Provide the [X, Y] coordinate of the cell's center where the given text is located.  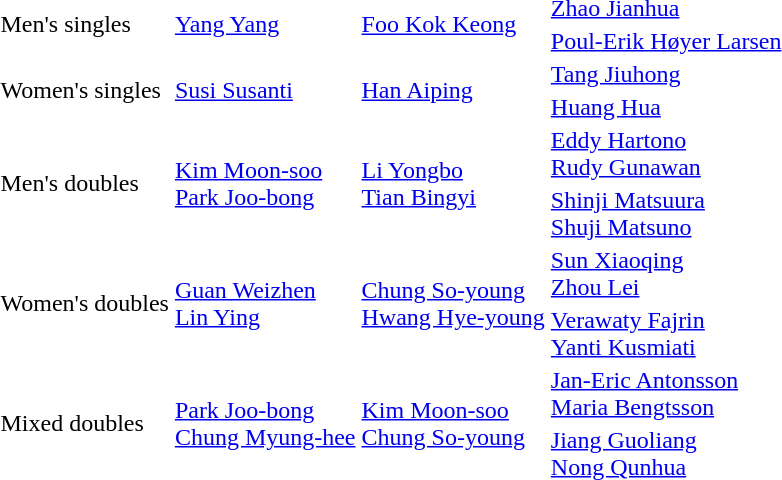
Susi Susanti [265, 90]
Kim Moon-soo Park Joo-bong [265, 184]
Chung So-young Hwang Hye-young [453, 304]
Guan Weizhen Lin Ying [265, 304]
Han Aiping [453, 90]
Li Yongbo Tian Bingyi [453, 184]
